Extract the (x, y) coordinate from the center of the cell holding the provided text.  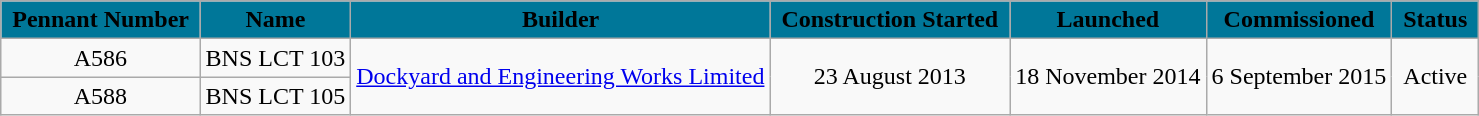
Commissioned (1299, 20)
Launched (1108, 20)
Name (276, 20)
Dockyard and Engineering Works Limited (560, 77)
Construction Started (890, 20)
18 November 2014 (1108, 77)
A588 (100, 96)
6 September 2015 (1299, 77)
BNS LCT 105 (276, 96)
BNS LCT 103 (276, 58)
23 August 2013 (890, 77)
Builder (560, 20)
Status (1436, 20)
Pennant Number (100, 20)
A586 (100, 58)
Active (1436, 77)
